Find where the given text appears and provide that cell's center as (X, Y) coordinate. 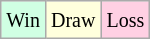
Win (24, 20)
Loss (126, 20)
Draw (72, 20)
